For the text-containing cell, return its midpoint in (X, Y) coordinate format. 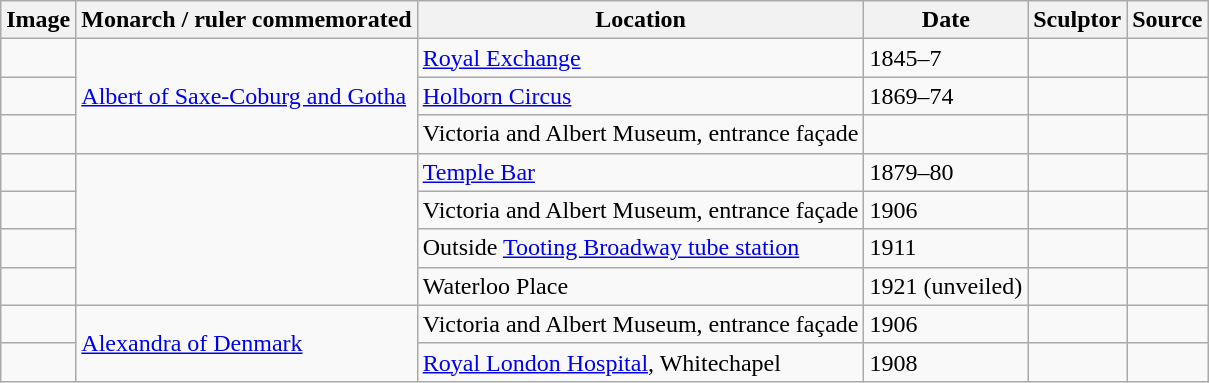
Monarch / ruler commemorated (246, 20)
Royal London Hospital, Whitechapel (640, 362)
Royal Exchange (640, 58)
Sculptor (1078, 20)
Source (1168, 20)
Location (640, 20)
Alexandra of Denmark (246, 343)
1921 (unveiled) (946, 286)
1911 (946, 248)
1845–7 (946, 58)
1908 (946, 362)
Date (946, 20)
Albert of Saxe-Coburg and Gotha (246, 96)
1869–74 (946, 96)
Image (38, 20)
Outside Tooting Broadway tube station (640, 248)
Holborn Circus (640, 96)
1879–80 (946, 172)
Waterloo Place (640, 286)
Temple Bar (640, 172)
